Extract the (X, Y) coordinate from the center of the cell holding the provided text.  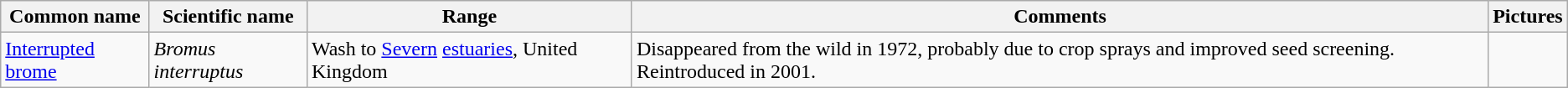
Wash to Severn estuaries, United Kingdom (469, 60)
Interrupted brome (75, 60)
Range (469, 17)
Comments (1060, 17)
Scientific name (228, 17)
Pictures (1528, 17)
Common name (75, 17)
Bromus interruptus (228, 60)
Disappeared from the wild in 1972, probably due to crop sprays and improved seed screening. Reintroduced in 2001. (1060, 60)
